Detect which cell encompasses the target text, then output its (x, y) center coordinate. 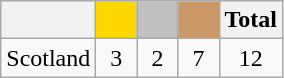
3 (116, 58)
12 (251, 58)
7 (198, 58)
Scotland (48, 58)
Total (251, 20)
2 (158, 58)
